Detect which cell encompasses the target text, then output its (X, Y) center coordinate. 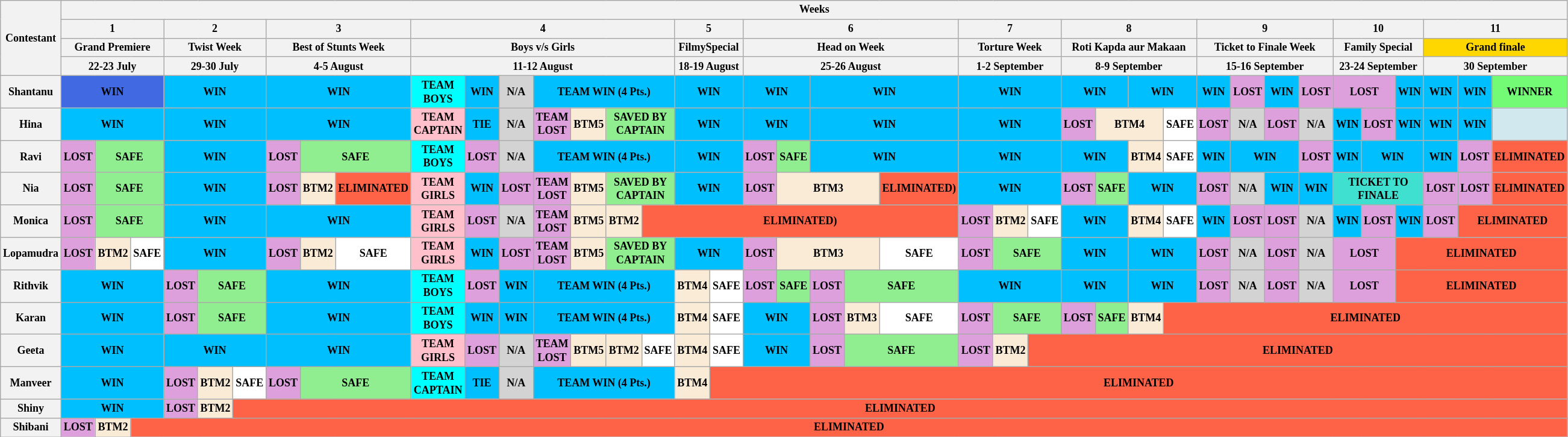
Lopamudra (31, 254)
29-30 July (215, 66)
Grand Premiere (112, 47)
23-24 September (1378, 66)
1-2 September (1010, 66)
4 (542, 29)
Torture Week (1010, 47)
5 (708, 29)
Monica (31, 221)
Roti Kapda aur Makaan (1129, 47)
3 (339, 29)
Geeta (31, 351)
22-23 July (112, 66)
15-16 September (1265, 66)
Nia (31, 189)
Karan (31, 318)
Shantanu (31, 92)
6 (851, 29)
7 (1010, 29)
Shiny (31, 409)
TICKET TO FINALE (1378, 189)
Head on Week (851, 47)
Rithvik (31, 286)
Grand finale (1495, 47)
8-9 September (1129, 66)
9 (1265, 29)
2 (215, 29)
Ticket to Finale Week (1265, 47)
11-12 August (542, 66)
10 (1378, 29)
4-5 August (339, 66)
Hina (31, 124)
8 (1129, 29)
30 September (1495, 66)
Family Special (1378, 47)
25-26 August (851, 66)
Weeks (814, 10)
Shibani (31, 427)
11 (1495, 29)
FilmySpecial (708, 47)
18-19 August (708, 66)
Best of Stunts Week (339, 47)
Ravi (31, 157)
Manveer (31, 383)
Contestant (31, 39)
Twist Week (215, 47)
Boys v/s Girls (542, 47)
WINNER (1530, 92)
1 (112, 29)
